Find where the given text appears and provide that cell's center as (X, Y) coordinate. 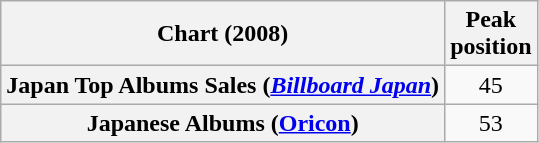
53 (491, 123)
Peakposition (491, 34)
Chart (2008) (223, 34)
45 (491, 85)
Japanese Albums (Oricon) (223, 123)
Japan Top Albums Sales (Billboard Japan) (223, 85)
